From the cell containing the given text, extract its center point as (X, Y) coordinate. 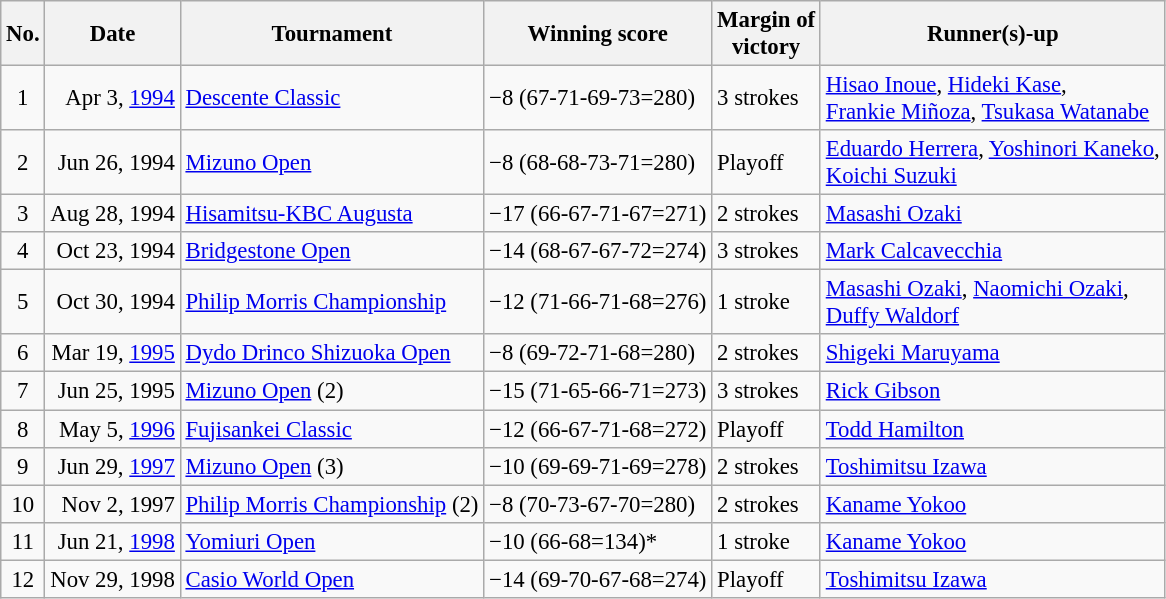
12 (23, 579)
−8 (70-73-67-70=280) (598, 504)
Jun 29, 1997 (112, 466)
10 (23, 504)
3 (23, 214)
Mark Calcavecchia (992, 251)
Casio World Open (332, 579)
Hisao Inoue, Hideki Kase, Frankie Miñoza, Tsukasa Watanabe (992, 98)
Bridgestone Open (332, 251)
11 (23, 541)
Shigeki Maruyama (992, 353)
−8 (67-71-69-73=280) (598, 98)
9 (23, 466)
Masashi Ozaki, Naomichi Ozaki, Duffy Waldorf (992, 302)
Philip Morris Championship (2) (332, 504)
Oct 23, 1994 (112, 251)
8 (23, 429)
−14 (68-67-67-72=274) (598, 251)
Runner(s)-up (992, 34)
Rick Gibson (992, 391)
1 (23, 98)
Aug 28, 1994 (112, 214)
Mizuno Open (2) (332, 391)
4 (23, 251)
6 (23, 353)
Masashi Ozaki (992, 214)
Eduardo Herrera, Yoshinori Kaneko, Koichi Suzuki (992, 162)
Date (112, 34)
Apr 3, 1994 (112, 98)
−8 (68-68-73-71=280) (598, 162)
Fujisankei Classic (332, 429)
2 (23, 162)
Descente Classic (332, 98)
Winning score (598, 34)
Nov 29, 1998 (112, 579)
−12 (66-67-71-68=272) (598, 429)
Jun 21, 1998 (112, 541)
Jun 26, 1994 (112, 162)
−8 (69-72-71-68=280) (598, 353)
Dydo Drinco Shizuoka Open (332, 353)
−17 (66-67-71-67=271) (598, 214)
7 (23, 391)
May 5, 1996 (112, 429)
−12 (71-66-71-68=276) (598, 302)
Oct 30, 1994 (112, 302)
Todd Hamilton (992, 429)
No. (23, 34)
Yomiuri Open (332, 541)
Mizuno Open (3) (332, 466)
−15 (71-65-66-71=273) (598, 391)
−10 (66-68=134)* (598, 541)
−14 (69-70-67-68=274) (598, 579)
Mar 19, 1995 (112, 353)
Mizuno Open (332, 162)
Hisamitsu-KBC Augusta (332, 214)
Nov 2, 1997 (112, 504)
Margin ofvictory (766, 34)
5 (23, 302)
Philip Morris Championship (332, 302)
Tournament (332, 34)
Jun 25, 1995 (112, 391)
−10 (69-69-71-69=278) (598, 466)
